Locate the cell with the specified text and output its [X, Y] center coordinate. 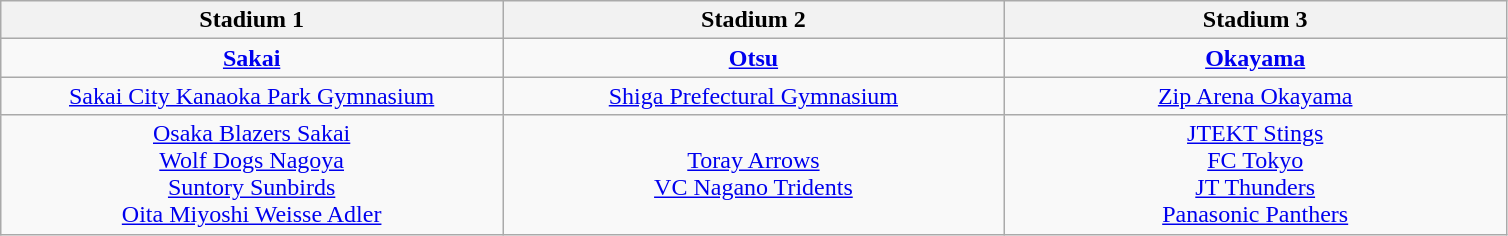
Zip Arena Okayama [1255, 96]
Toray ArrowsVC Nagano Tridents [754, 174]
Sakai City Kanaoka Park Gymnasium [252, 96]
Shiga Prefectural Gymnasium [754, 96]
Stadium 2 [754, 20]
Stadium 3 [1255, 20]
Okayama [1255, 58]
JTEKT StingsFC TokyoJT ThundersPanasonic Panthers [1255, 174]
Stadium 1 [252, 20]
Otsu [754, 58]
Sakai [252, 58]
Osaka Blazers SakaiWolf Dogs NagoyaSuntory SunbirdsOita Miyoshi Weisse Adler [252, 174]
